Identify which cell holds the provided text, then report its [X, Y] central coordinate. 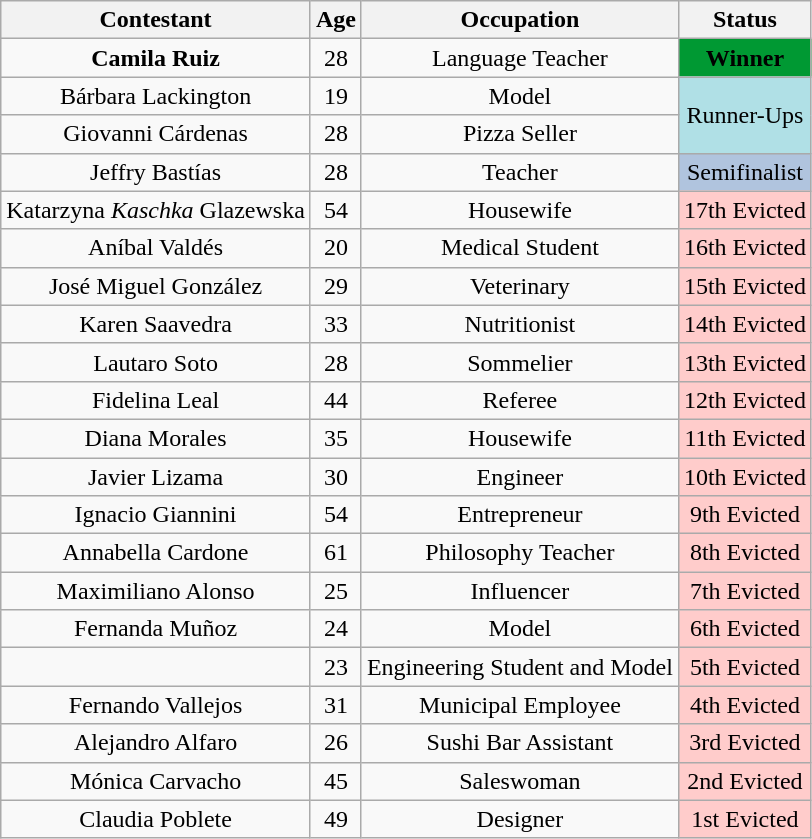
Saleswoman [520, 781]
44 [336, 400]
Sushi Bar Assistant [520, 743]
5th Evicted [744, 667]
19 [336, 96]
Alejandro Alfaro [156, 743]
45 [336, 781]
25 [336, 591]
16th Evicted [744, 248]
12th Evicted [744, 400]
35 [336, 438]
9th Evicted [744, 515]
6th Evicted [744, 629]
14th Evicted [744, 324]
7th Evicted [744, 591]
José Miguel González [156, 286]
Runner-Ups [744, 115]
Occupation [520, 20]
Lautaro Soto [156, 362]
Fernando Vallejos [156, 705]
17th Evicted [744, 210]
Maximiliano Alonso [156, 591]
Status [744, 20]
23 [336, 667]
24 [336, 629]
Camila Ruiz [156, 58]
Fidelina Leal [156, 400]
Annabella Cardone [156, 553]
Claudia Poblete [156, 819]
26 [336, 743]
1st Evicted [744, 819]
Semifinalist [744, 172]
15th Evicted [744, 286]
Contestant [156, 20]
61 [336, 553]
Javier Lizama [156, 477]
30 [336, 477]
Pizza Seller [520, 134]
4th Evicted [744, 705]
20 [336, 248]
13th Evicted [744, 362]
Municipal Employee [520, 705]
Philosophy Teacher [520, 553]
Language Teacher [520, 58]
Ignacio Giannini [156, 515]
2nd Evicted [744, 781]
Medical Student [520, 248]
Winner [744, 58]
Nutritionist [520, 324]
33 [336, 324]
Referee [520, 400]
Bárbara Lackington [156, 96]
Diana Morales [156, 438]
11th Evicted [744, 438]
31 [336, 705]
Veterinary [520, 286]
Giovanni Cárdenas [156, 134]
3rd Evicted [744, 743]
Aníbal Valdés [156, 248]
Teacher [520, 172]
Jeffry Bastías [156, 172]
Age [336, 20]
Influencer [520, 591]
Engineer [520, 477]
Katarzyna Kaschka Glazewska [156, 210]
Entrepreneur [520, 515]
Karen Saavedra [156, 324]
10th Evicted [744, 477]
Mónica Carvacho [156, 781]
Fernanda Muñoz [156, 629]
49 [336, 819]
29 [336, 286]
Designer [520, 819]
8th Evicted [744, 553]
Engineering Student and Model [520, 667]
Sommelier [520, 362]
